Search for the cell housing the specified text and yield its [X, Y] center coordinate. 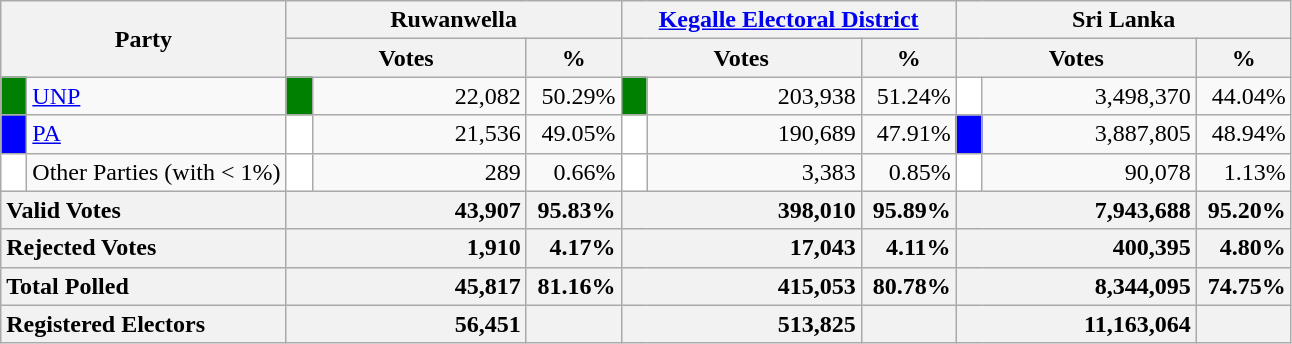
51.24% [908, 96]
1,910 [406, 248]
90,078 [1089, 172]
398,010 [741, 210]
81.16% [574, 286]
49.05% [574, 134]
95.83% [574, 210]
Kegalle Electoral District [788, 20]
Ruwanwella [454, 20]
43,907 [406, 210]
80.78% [908, 286]
3,498,370 [1089, 96]
4.17% [574, 248]
0.66% [574, 172]
7,943,688 [1076, 210]
415,053 [741, 286]
513,825 [741, 324]
22,082 [419, 96]
21,536 [419, 134]
8,344,095 [1076, 286]
203,938 [754, 96]
56,451 [406, 324]
Party [144, 39]
3,887,805 [1089, 134]
95.89% [908, 210]
1.13% [1244, 172]
289 [419, 172]
PA [156, 134]
50.29% [574, 96]
11,163,064 [1076, 324]
44.04% [1244, 96]
3,383 [754, 172]
Rejected Votes [144, 248]
17,043 [741, 248]
4.80% [1244, 248]
95.20% [1244, 210]
400,395 [1076, 248]
0.85% [908, 172]
45,817 [406, 286]
74.75% [1244, 286]
47.91% [908, 134]
4.11% [908, 248]
Sri Lanka [1124, 20]
Registered Electors [144, 324]
Total Polled [144, 286]
48.94% [1244, 134]
190,689 [754, 134]
UNP [156, 96]
Other Parties (with < 1%) [156, 172]
Valid Votes [144, 210]
